Find where the given text appears and provide that cell's center as (X, Y) coordinate. 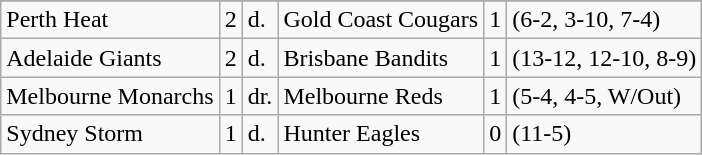
(11-5) (604, 134)
(5-4, 4-5, W/Out) (604, 96)
dr. (260, 96)
Gold Coast Cougars (381, 20)
Perth Heat (110, 20)
Hunter Eagles (381, 134)
(6-2, 3-10, 7-4) (604, 20)
Melbourne Monarchs (110, 96)
Adelaide Giants (110, 58)
Brisbane Bandits (381, 58)
0 (496, 134)
(13-12, 12-10, 8-9) (604, 58)
Melbourne Reds (381, 96)
Sydney Storm (110, 134)
